Return [X, Y] of the center of cell containing provided text 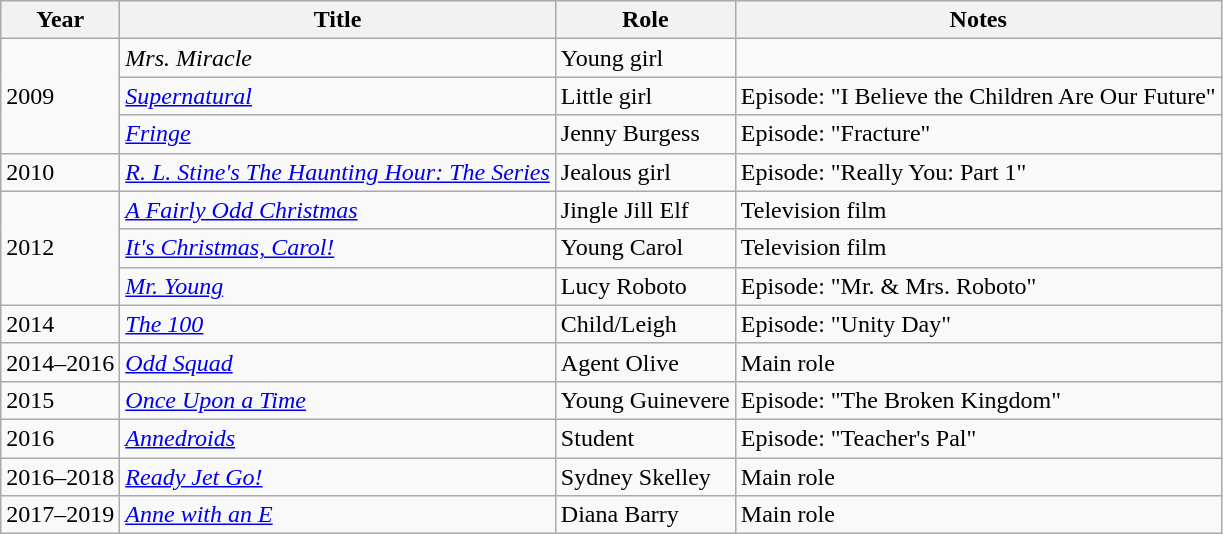
2016 [60, 438]
R. L. Stine's The Haunting Hour: The Series [338, 172]
Sydney Skelley [645, 477]
Jealous girl [645, 172]
Episode: "I Believe the Children Are Our Future" [978, 96]
Notes [978, 20]
Episode: "Teacher's Pal" [978, 438]
Mrs. Miracle [338, 58]
Jenny Burgess [645, 134]
Annedroids [338, 438]
2012 [60, 248]
Little girl [645, 96]
A Fairly Odd Christmas [338, 210]
Odd Squad [338, 362]
Episode: "Unity Day" [978, 324]
2014–2016 [60, 362]
Young Carol [645, 248]
2017–2019 [60, 515]
Diana Barry [645, 515]
Episode: "Really You: Part 1" [978, 172]
Role [645, 20]
Episode: "Fracture" [978, 134]
Year [60, 20]
2016–2018 [60, 477]
Student [645, 438]
Once Upon a Time [338, 400]
Child/Leigh [645, 324]
Fringe [338, 134]
The 100 [338, 324]
2014 [60, 324]
Young girl [645, 58]
Agent Olive [645, 362]
Episode: "Mr. & Mrs. Roboto" [978, 286]
Lucy Roboto [645, 286]
Mr. Young [338, 286]
It's Christmas, Carol! [338, 248]
Ready Jet Go! [338, 477]
2015 [60, 400]
Episode: "The Broken Kingdom" [978, 400]
2010 [60, 172]
Young Guinevere [645, 400]
2009 [60, 96]
Anne with an E [338, 515]
Supernatural [338, 96]
Title [338, 20]
Jingle Jill Elf [645, 210]
